From the cell containing the given text, extract its center point as [X, Y] coordinate. 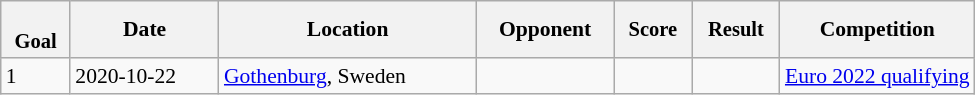
1 [36, 77]
Location [348, 30]
Competition [878, 30]
2020-10-22 [144, 77]
Euro 2022 qualifying [878, 77]
Opponent [544, 30]
Gothenburg, Sweden [348, 77]
Goal [36, 30]
Date [144, 30]
Score [653, 30]
Result [736, 30]
